Provide the (X, Y) coordinate of the cell's center where the given text is located.  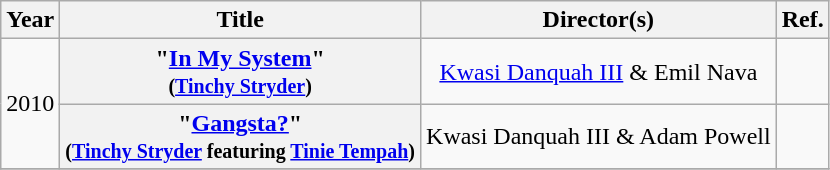
Director(s) (599, 20)
"Gangsta?" (Tinchy Stryder featuring Tinie Tempah) (240, 136)
2010 (30, 104)
"In My System" (Tinchy Stryder) (240, 72)
Title (240, 20)
Ref. (802, 20)
Kwasi Danquah III & Emil Nava (599, 72)
Kwasi Danquah III & Adam Powell (599, 136)
Year (30, 20)
